Provide the (x, y) coordinate of the cell's center where the given text is located.  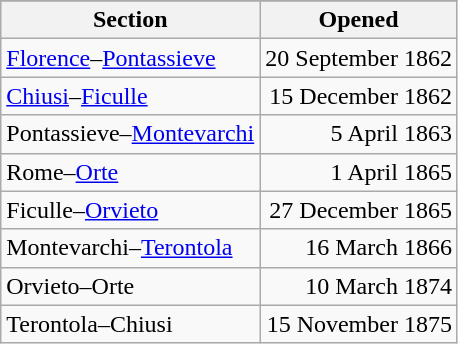
Chiusi–Ficulle (130, 96)
15 December 1862 (359, 96)
Orvieto–Orte (130, 286)
Section (130, 20)
1 April 1865 (359, 172)
Terontola–Chiusi (130, 324)
27 December 1865 (359, 210)
Ficulle–Orvieto (130, 210)
5 April 1863 (359, 134)
20 September 1862 (359, 58)
Pontassieve–Montevarchi (130, 134)
Rome–Orte (130, 172)
Opened (359, 20)
Montevarchi–Terontola (130, 248)
15 November 1875 (359, 324)
10 March 1874 (359, 286)
Florence–Pontassieve (130, 58)
16 March 1866 (359, 248)
